Identify which cell holds the provided text, then report its [x, y] central coordinate. 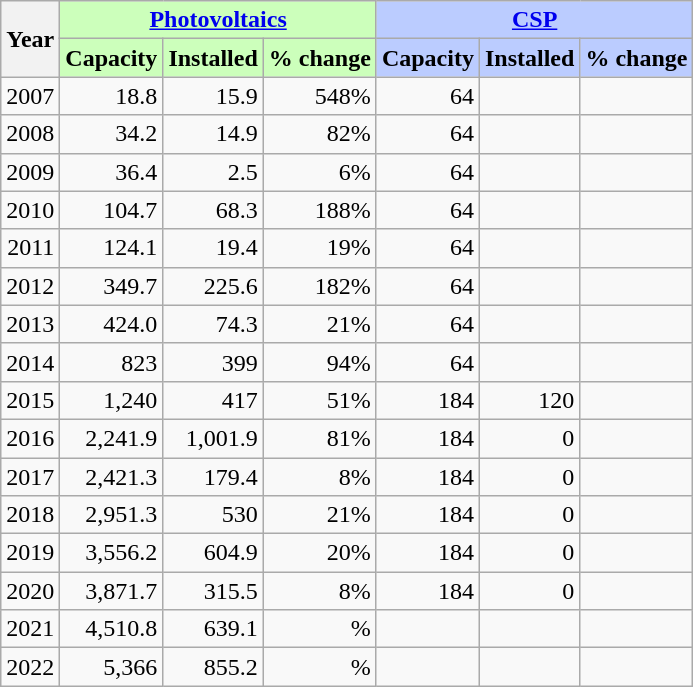
51% [320, 400]
639.1 [213, 629]
604.9 [213, 553]
2018 [30, 515]
349.7 [112, 286]
5,366 [112, 667]
823 [112, 362]
2008 [30, 134]
2,421.3 [112, 477]
CSP [534, 20]
2019 [30, 553]
1,001.9 [213, 438]
2017 [30, 477]
2009 [30, 172]
36.4 [112, 172]
424.0 [112, 324]
68.3 [213, 210]
Year [30, 39]
188% [320, 210]
6% [320, 172]
124.1 [112, 248]
399 [213, 362]
81% [320, 438]
104.7 [112, 210]
2016 [30, 438]
2013 [30, 324]
19% [320, 248]
2020 [30, 591]
2,241.9 [112, 438]
2,951.3 [112, 515]
74.3 [213, 324]
2012 [30, 286]
179.4 [213, 477]
315.5 [213, 591]
1,240 [112, 400]
20% [320, 553]
2015 [30, 400]
4,510.8 [112, 629]
94% [320, 362]
2022 [30, 667]
530 [213, 515]
2007 [30, 96]
2011 [30, 248]
417 [213, 400]
855.2 [213, 667]
2014 [30, 362]
225.6 [213, 286]
548% [320, 96]
Photovoltaics [218, 20]
2.5 [213, 172]
19.4 [213, 248]
15.9 [213, 96]
34.2 [112, 134]
2010 [30, 210]
120 [529, 400]
3,556.2 [112, 553]
3,871.7 [112, 591]
14.9 [213, 134]
182% [320, 286]
18.8 [112, 96]
82% [320, 134]
2021 [30, 629]
